Scan for the cell matching the given text and deliver its [x, y] coordinate at center. 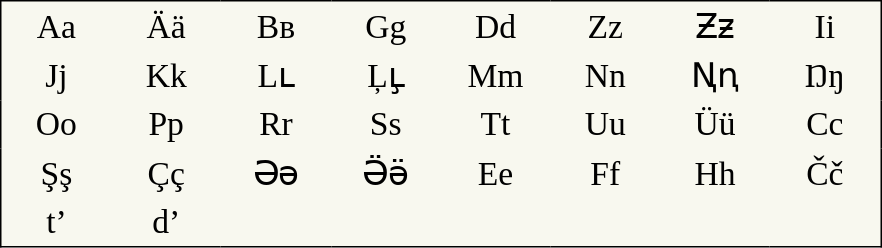
Jj [56, 76]
Üü [715, 124]
d’ [166, 222]
Çç [166, 173]
Čč [826, 173]
Aa [56, 26]
Tt [496, 124]
Kk [166, 76]
Ee [496, 173]
Zz [605, 26]
Pp [166, 124]
Şş [56, 173]
Ƶƶ [715, 26]
Ff [605, 173]
Bв [276, 26]
Nn [605, 76]
Ļʟ̧ [386, 76]
Lʟ [276, 76]
Gg [386, 26]
Rr [276, 124]
Hh [715, 173]
Mm [496, 76]
Dd [496, 26]
Ää [166, 26]
Әә [276, 173]
Ŋŋ [826, 76]
Cc [826, 124]
Oo [56, 124]
Ꞑꞑ [715, 76]
Ӛӛ [386, 173]
t’ [56, 222]
Uu [605, 124]
Ss [386, 124]
Ii [826, 26]
